Extract the [x, y] coordinate from the center of the cell holding the provided text.  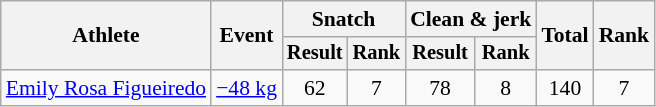
Clean & jerk [470, 19]
Total [564, 36]
Snatch [344, 19]
140 [564, 88]
78 [440, 88]
−48 kg [246, 88]
Emily Rosa Figueiredo [106, 88]
Event [246, 36]
Athlete [106, 36]
8 [506, 88]
62 [315, 88]
